Scan for the cell matching the given text and deliver its [x, y] coordinate at center. 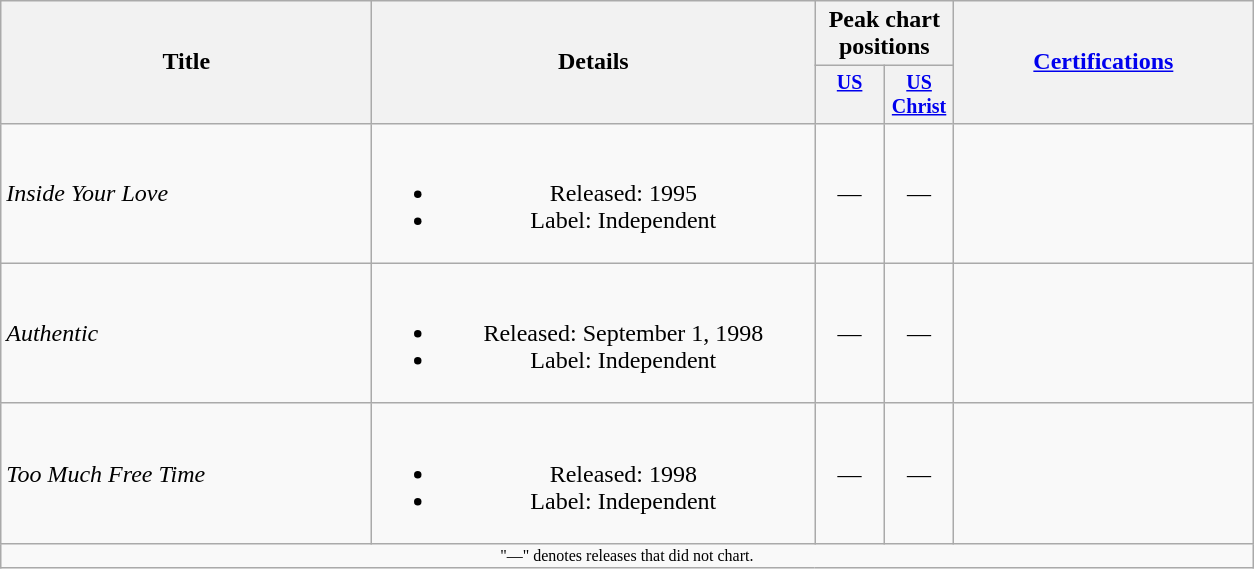
Too Much Free Time [186, 473]
Released: 1998Label: Independent [594, 473]
Released: 1995Label: Independent [594, 193]
Released: September 1, 1998Label: Independent [594, 333]
Details [594, 62]
Certifications [1104, 62]
Title [186, 62]
Peak chart positions [884, 34]
US [850, 94]
Inside Your Love [186, 193]
Authentic [186, 333]
"—" denotes releases that did not chart. [627, 555]
USChrist [918, 94]
